Determine the [X, Y] coordinate at the center of the cell enclosing the given text.  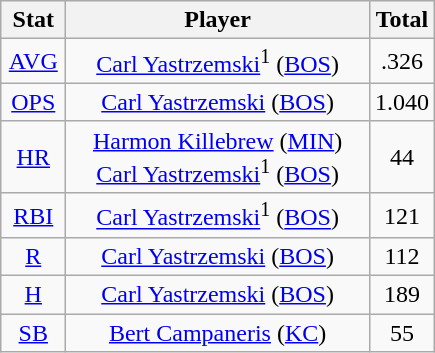
Harmon Killebrew (MIN)Carl Yastrzemski1 (BOS) [218, 157]
Bert Campaneris (KC) [218, 333]
H [34, 295]
55 [402, 333]
44 [402, 157]
RBI [34, 216]
SB [34, 333]
Player [218, 20]
R [34, 257]
AVG [34, 62]
.326 [402, 62]
OPS [34, 102]
1.040 [402, 102]
HR [34, 157]
Stat [34, 20]
Total [402, 20]
112 [402, 257]
121 [402, 216]
189 [402, 295]
